Capture the cell that displays the provided text and extract its (x, y) central coordinate. 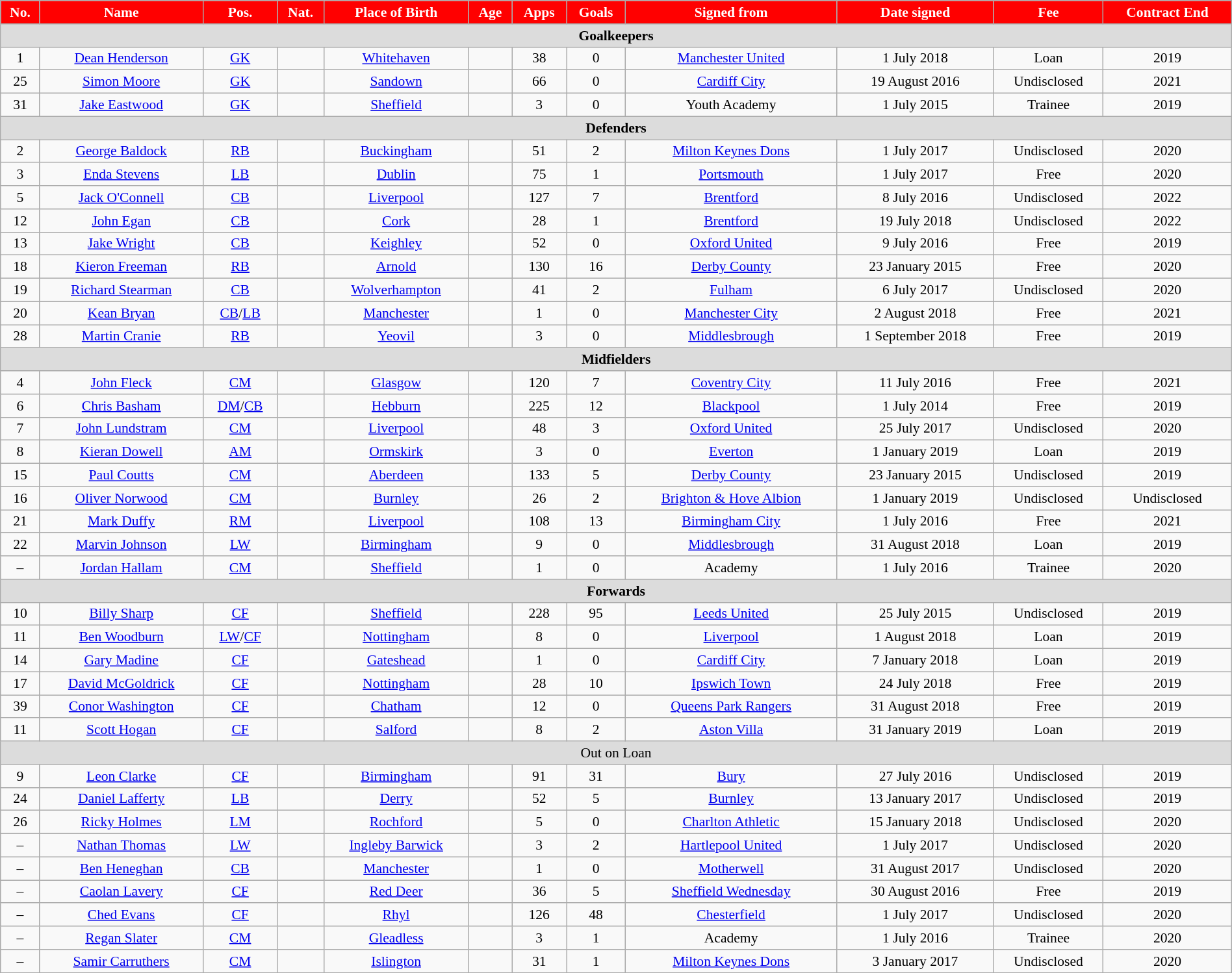
3 January 2017 (915, 961)
George Baldock (121, 151)
Hebburn (396, 406)
7 January 2018 (915, 661)
Mark Duffy (121, 522)
25 July 2015 (915, 614)
Queens Park Rangers (730, 707)
Marvin Johnson (121, 545)
Chatham (396, 707)
19 August 2016 (915, 82)
Jake Wright (121, 244)
Red Deer (396, 892)
38 (539, 58)
91 (539, 776)
Gleadless (396, 938)
1 July 2014 (915, 406)
Martin Cranie (121, 336)
No. (20, 12)
Jake Eastwood (121, 105)
Daniel Lafferty (121, 799)
Ben Heneghan (121, 868)
Manchester City (730, 313)
17 (20, 683)
Apps (539, 12)
DM/CB (240, 406)
Islington (396, 961)
Derry (396, 799)
Rhyl (396, 915)
Buckingham (396, 151)
LM (240, 822)
14 (20, 661)
Signed from (730, 12)
1 August 2018 (915, 637)
Richard Stearman (121, 290)
Pos. (240, 12)
19 (20, 290)
41 (539, 290)
Everton (730, 452)
Name (121, 12)
Aston Villa (730, 730)
Gary Madine (121, 661)
25 (20, 82)
Salford (396, 730)
75 (539, 175)
Yeovil (396, 336)
Billy Sharp (121, 614)
Leon Clarke (121, 776)
Ormskirk (396, 452)
Simon Moore (121, 82)
20 (20, 313)
Age (490, 12)
18 (20, 267)
Portsmouth (730, 175)
Kean Bryan (121, 313)
22 (20, 545)
228 (539, 614)
Youth Academy (730, 105)
Nathan Thomas (121, 846)
Caolan Lavery (121, 892)
Dublin (396, 175)
John Egan (121, 221)
36 (539, 892)
13 January 2017 (915, 799)
9 July 2016 (915, 244)
27 July 2016 (915, 776)
15 (20, 475)
Scott Hogan (121, 730)
Charlton Athletic (730, 822)
Nat. (300, 12)
LW/CF (240, 637)
Enda Stevens (121, 175)
Keighley (396, 244)
Glasgow (396, 383)
Chesterfield (730, 915)
Samir Carruthers (121, 961)
Regan Slater (121, 938)
Kieran Dowell (121, 452)
Arnold (396, 267)
1 September 2018 (915, 336)
Midfielders (616, 360)
Sandown (396, 82)
19 July 2018 (915, 221)
31 August 2017 (915, 868)
Blackpool (730, 406)
126 (539, 915)
Jack O'Connell (121, 197)
Brighton & Hove Albion (730, 498)
Ben Woodburn (121, 637)
Defenders (616, 128)
66 (539, 82)
31 January 2019 (915, 730)
Manchester United (730, 58)
RM (240, 522)
Leeds United (730, 614)
51 (539, 151)
Goals (597, 12)
Aberdeen (396, 475)
Jordan Hallam (121, 568)
39 (20, 707)
Place of Birth (396, 12)
1 July 2018 (915, 58)
Birmingham City (730, 522)
Paul Coutts (121, 475)
21 (20, 522)
133 (539, 475)
2 August 2018 (915, 313)
1 July 2015 (915, 105)
Conor Washington (121, 707)
4 (20, 383)
Whitehaven (396, 58)
130 (539, 267)
8 July 2016 (915, 197)
Cork (396, 221)
AM (240, 452)
Ricky Holmes (121, 822)
11 July 2016 (915, 383)
6 July 2017 (915, 290)
John Lundstram (121, 429)
Gateshead (396, 661)
Dean Henderson (121, 58)
Ipswich Town (730, 683)
Contract End (1167, 12)
Wolverhampton (396, 290)
127 (539, 197)
Sheffield Wednesday (730, 892)
30 August 2016 (915, 892)
108 (539, 522)
Motherwell (730, 868)
Goalkeepers (616, 36)
Ingleby Barwick (396, 846)
Hartlepool United (730, 846)
Rochford (396, 822)
Date signed (915, 12)
120 (539, 383)
Fee (1049, 12)
25 July 2017 (915, 429)
Kieron Freeman (121, 267)
CB/LB (240, 313)
225 (539, 406)
6 (20, 406)
Chris Basham (121, 406)
Out on Loan (616, 753)
David McGoldrick (121, 683)
Coventry City (730, 383)
Bury (730, 776)
Ched Evans (121, 915)
Fulham (730, 290)
Forwards (616, 591)
Oliver Norwood (121, 498)
24 July 2018 (915, 683)
24 (20, 799)
15 January 2018 (915, 822)
95 (597, 614)
John Fleck (121, 383)
